Search for the cell housing the specified text and yield its [X, Y] center coordinate. 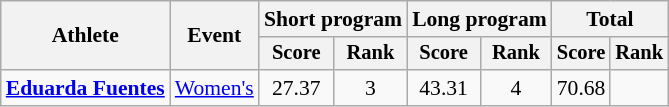
Short program [333, 19]
Long program [480, 19]
70.68 [582, 88]
4 [516, 88]
Athlete [86, 36]
Event [214, 36]
43.31 [444, 88]
3 [370, 88]
27.37 [296, 88]
Women's [214, 88]
Eduarda Fuentes [86, 88]
Total [610, 19]
